Scan for the cell matching the given text and deliver its (x, y) coordinate at center. 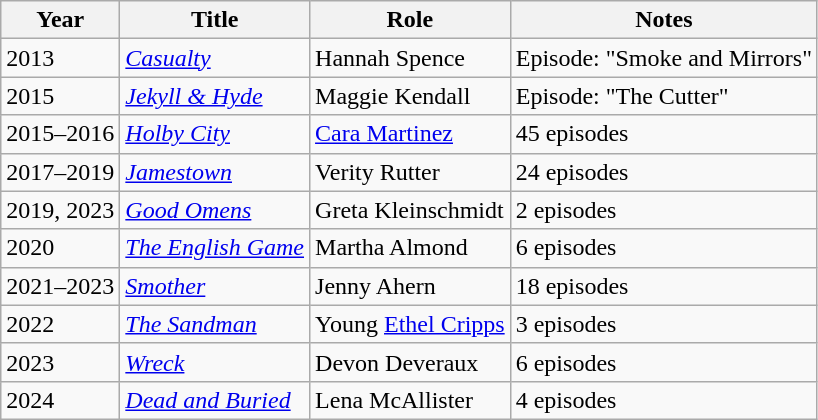
Maggie Kendall (410, 96)
Jekyll & Hyde (215, 96)
Good Omens (215, 210)
Dead and Buried (215, 400)
2015–2016 (60, 134)
The English Game (215, 248)
Notes (664, 20)
45 episodes (664, 134)
2022 (60, 324)
Episode: "Smoke and Mirrors" (664, 58)
Martha Almond (410, 248)
3 episodes (664, 324)
2013 (60, 58)
Lena McAllister (410, 400)
4 episodes (664, 400)
2021–2023 (60, 286)
Casualty (215, 58)
Wreck (215, 362)
Verity Rutter (410, 172)
Role (410, 20)
Title (215, 20)
2020 (60, 248)
2019, 2023 (60, 210)
Devon Deveraux (410, 362)
Jenny Ahern (410, 286)
2015 (60, 96)
Holby City (215, 134)
Jamestown (215, 172)
2 episodes (664, 210)
Young Ethel Cripps (410, 324)
2017–2019 (60, 172)
Greta Kleinschmidt (410, 210)
18 episodes (664, 286)
Hannah Spence (410, 58)
The Sandman (215, 324)
2023 (60, 362)
Smother (215, 286)
Year (60, 20)
Cara Martinez (410, 134)
Episode: "The Cutter" (664, 96)
24 episodes (664, 172)
2024 (60, 400)
